Output the [X, Y] coordinate of the center of the cell containing the given text.  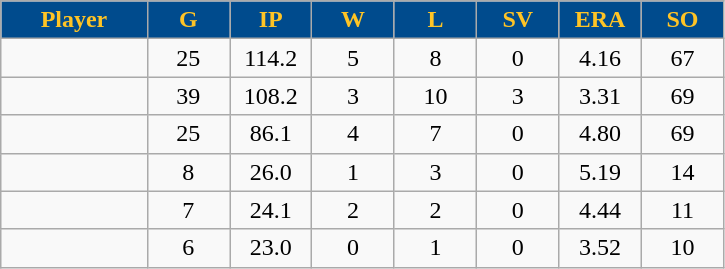
86.1 [271, 134]
67 [682, 58]
108.2 [271, 96]
5 [353, 58]
14 [682, 172]
24.1 [271, 210]
4.80 [600, 134]
39 [188, 96]
11 [682, 210]
ERA [600, 20]
4 [353, 134]
Player [74, 20]
SO [682, 20]
W [353, 20]
114.2 [271, 58]
4.44 [600, 210]
SV [518, 20]
26.0 [271, 172]
IP [271, 20]
G [188, 20]
5.19 [600, 172]
3.52 [600, 248]
3.31 [600, 96]
L [435, 20]
6 [188, 248]
23.0 [271, 248]
4.16 [600, 58]
